Detect which cell encompasses the target text, then output its (x, y) center coordinate. 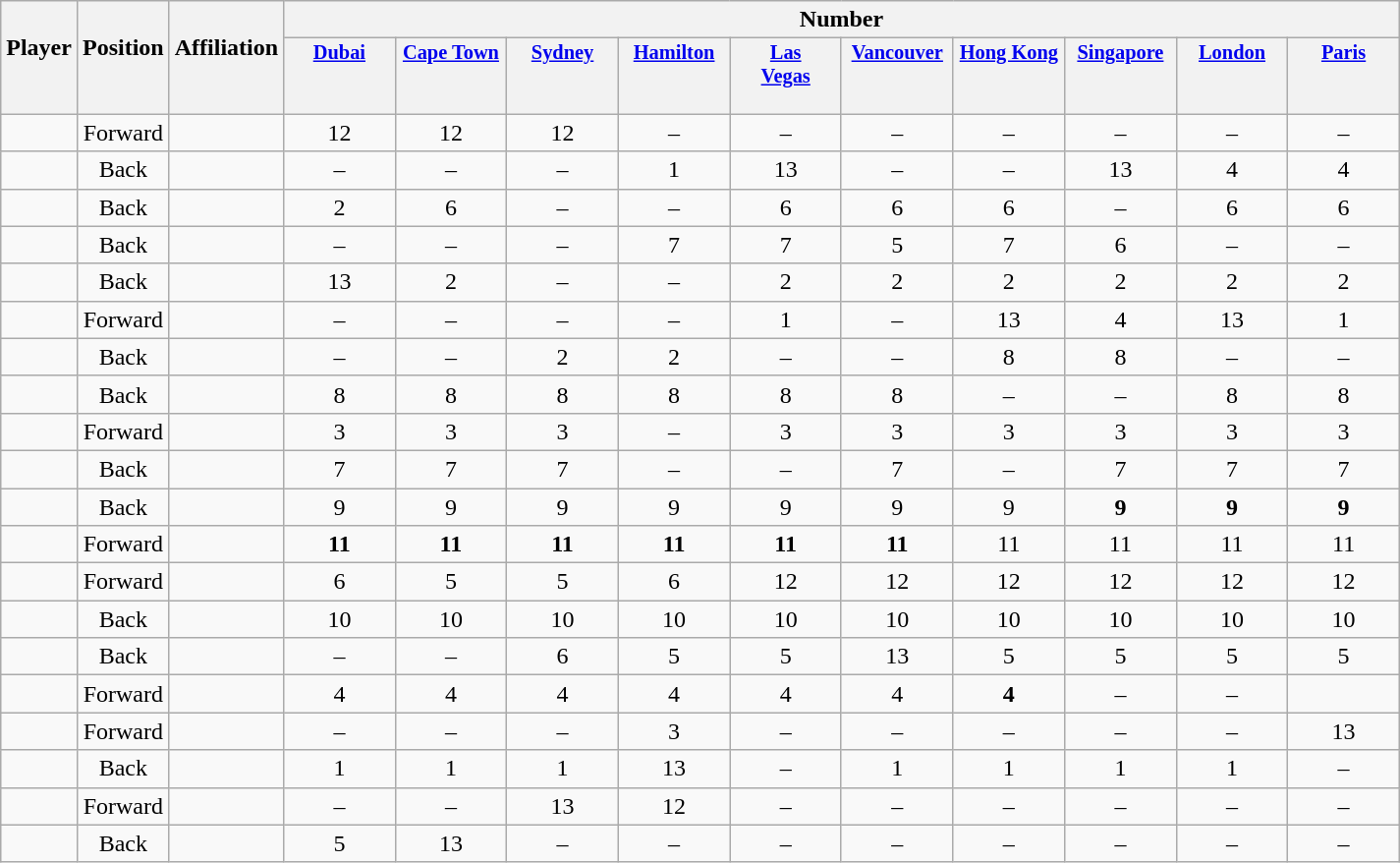
Sydney (563, 65)
Vancouver (897, 65)
London (1232, 65)
Dubai (340, 65)
Paris (1344, 65)
Hamilton (674, 65)
Hong Kong (1009, 65)
Number (842, 20)
Affiliation (226, 47)
Singapore (1121, 65)
Position (123, 47)
Player (39, 47)
LasVegas (786, 65)
Cape Town (451, 65)
